Detect which cell encompasses the target text, then output its (X, Y) center coordinate. 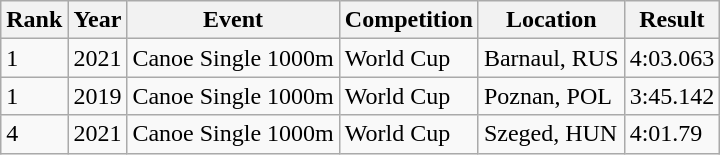
Competition (408, 20)
3:45.142 (672, 96)
Szeged, HUN (551, 134)
Year (98, 20)
Location (551, 20)
Event (233, 20)
4:03.063 (672, 58)
Poznan, POL (551, 96)
Rank (34, 20)
Result (672, 20)
4:01.79 (672, 134)
2019 (98, 96)
Barnaul, RUS (551, 58)
4 (34, 134)
